Capture the cell that displays the provided text and extract its [x, y] central coordinate. 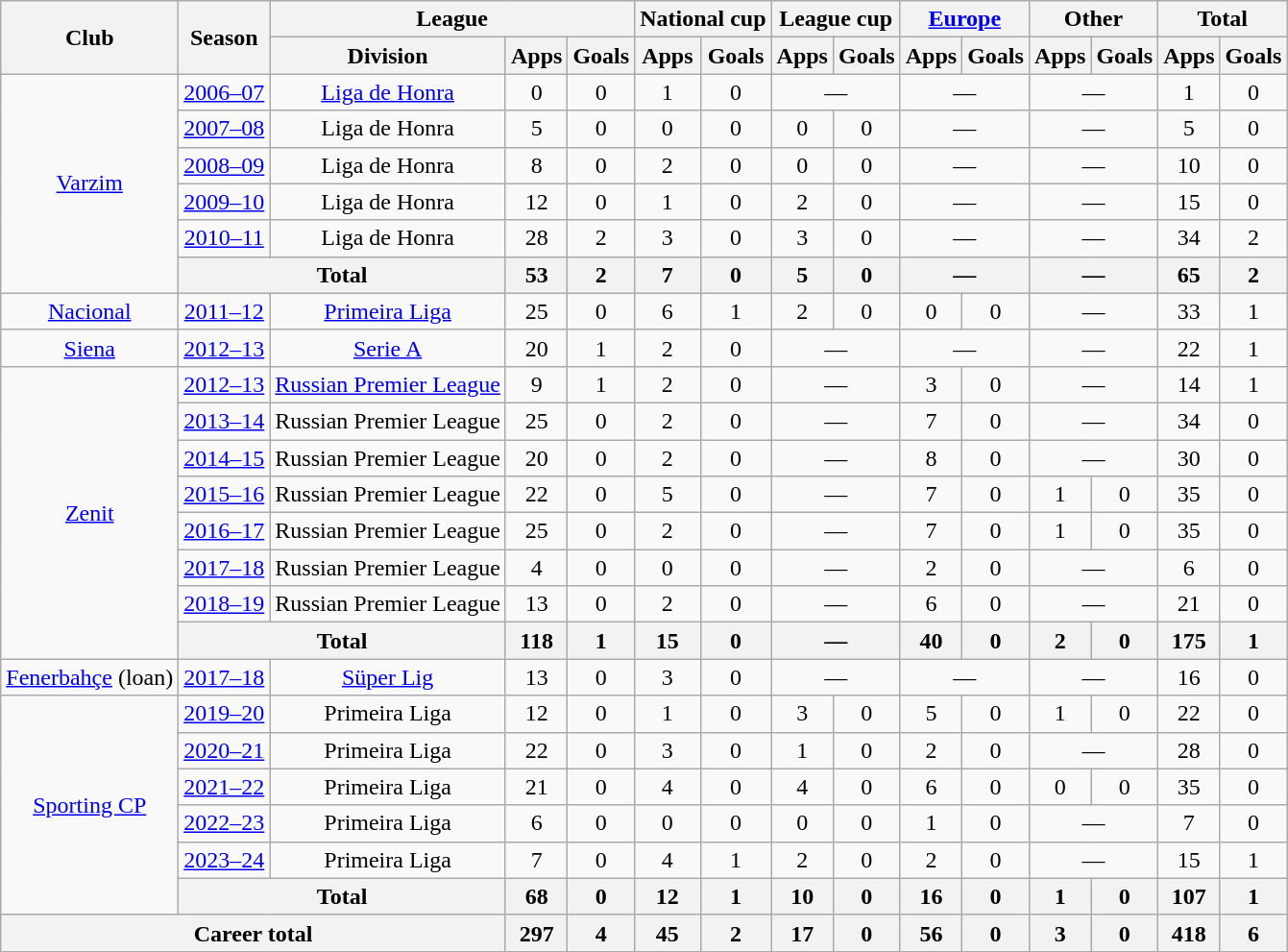
Season [225, 37]
9 [536, 384]
2015–16 [225, 495]
2011–12 [225, 311]
Division [388, 56]
National cup [703, 19]
2007–08 [225, 129]
Other [1093, 19]
33 [1189, 311]
Siena [90, 348]
175 [1189, 641]
297 [536, 933]
Europe [964, 19]
2021–22 [225, 787]
45 [668, 933]
2008–09 [225, 165]
Sporting CP [90, 805]
Varzim [90, 183]
2016–17 [225, 531]
2010–11 [225, 238]
53 [536, 275]
Serie A [388, 348]
2006–07 [225, 92]
2009–10 [225, 202]
418 [1189, 933]
2022–23 [225, 823]
League cup [836, 19]
2023–24 [225, 860]
Fenerbahçe (loan) [90, 677]
2014–15 [225, 458]
Career total [254, 933]
30 [1189, 458]
Süper Lig [388, 677]
65 [1189, 275]
118 [536, 641]
56 [931, 933]
2020–21 [225, 750]
68 [536, 896]
40 [931, 641]
14 [1189, 384]
2019–20 [225, 714]
Club [90, 37]
Zenit [90, 512]
League [452, 19]
107 [1189, 896]
Nacional [90, 311]
2013–14 [225, 421]
17 [802, 933]
2018–19 [225, 604]
